From the cell containing the given text, extract its center point as [x, y] coordinate. 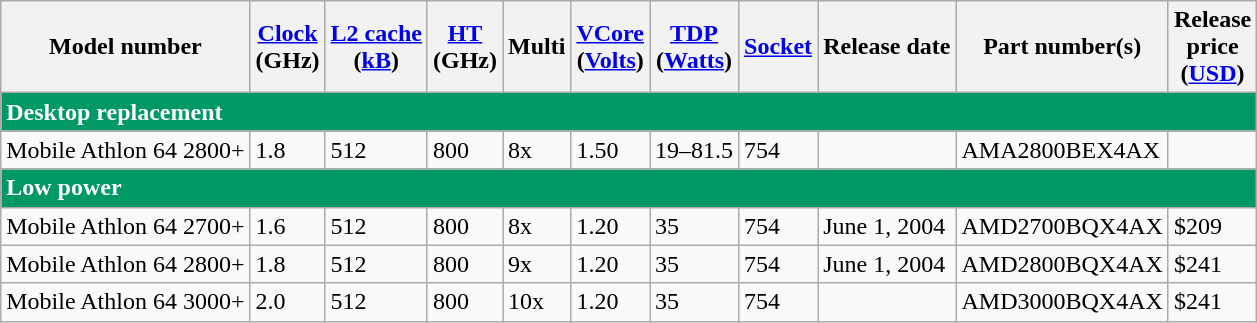
AMD3000BQX4AX [1062, 302]
HT(GHz) [464, 47]
Mobile Athlon 64 2700+ [126, 226]
10x [536, 302]
TDP(Watts) [694, 47]
9x [536, 264]
Desktop replacement [629, 112]
Multi [536, 47]
Model number [126, 47]
VCore(Volts) [610, 47]
Mobile Athlon 64 3000+ [126, 302]
AMD2800BQX4AX [1062, 264]
AMD2700BQX4AX [1062, 226]
2.0 [288, 302]
Socket [778, 47]
19–81.5 [694, 150]
Release date [887, 47]
1.6 [288, 226]
$209 [1212, 226]
1.50 [610, 150]
Low power [629, 188]
Clock(GHz) [288, 47]
AMA2800BEX4AX [1062, 150]
Part number(s) [1062, 47]
L2 cache(kB) [376, 47]
Releaseprice(USD) [1212, 47]
